Extract the [X, Y] coordinate from the center of the cell holding the provided text.  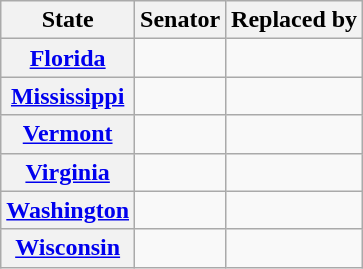
Replaced by [294, 20]
Florida [68, 58]
Vermont [68, 134]
Virginia [68, 172]
State [68, 20]
Mississippi [68, 96]
Washington [68, 210]
Wisconsin [68, 248]
Senator [180, 20]
